Return (x, y) of the center of cell containing provided text 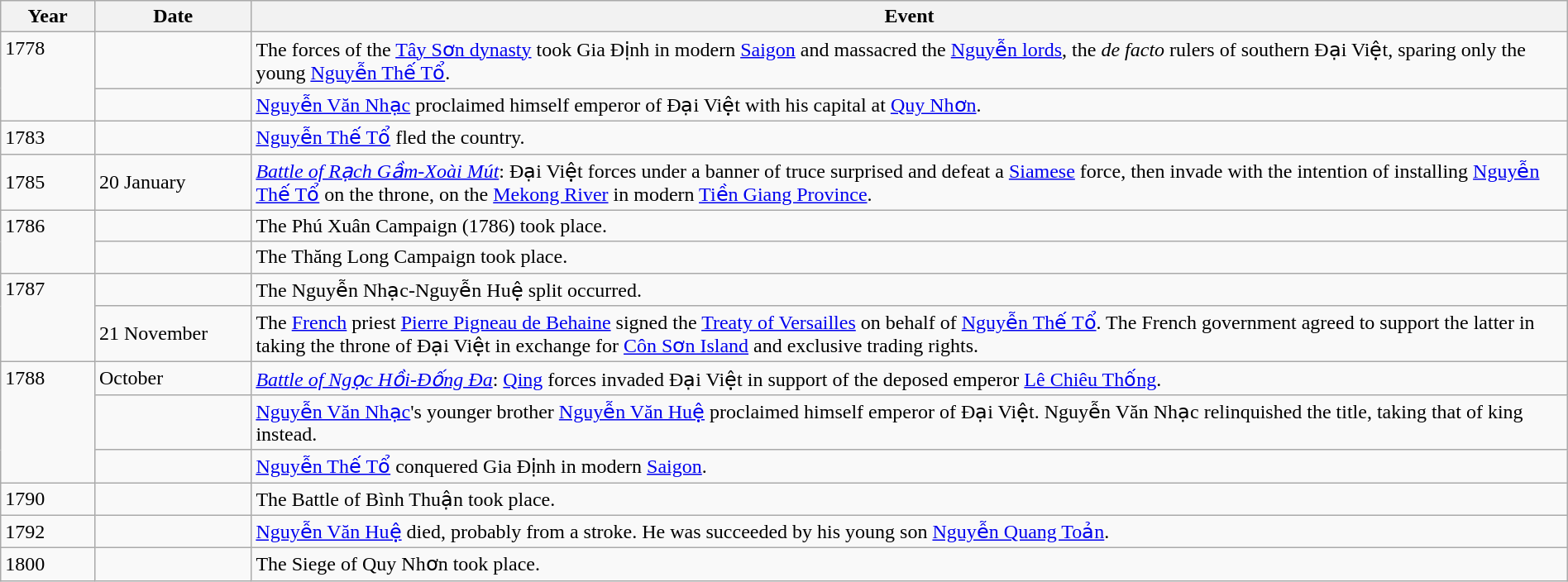
1783 (48, 137)
1787 (48, 317)
Date (172, 17)
Nguyễn Thế Tổ conquered Gia Định in modern Saigon. (910, 466)
1785 (48, 182)
21 November (172, 334)
The Phú Xuân Campaign (1786) took place. (910, 226)
Nguyễn Văn Huệ died, probably from a stroke. He was succeeded by his young son Nguyễn Quang Toản. (910, 532)
The Nguyễn Nhạc-Nguyễn Huệ split occurred. (910, 289)
The Battle of Bình Thuận took place. (910, 499)
Nguyễn Văn Nhạc proclaimed himself emperor of Đại Việt with his capital at Quy Nhơn. (910, 105)
Event (910, 17)
1792 (48, 532)
1788 (48, 422)
1786 (48, 241)
20 January (172, 182)
The Siege of Quy Nhơn took place. (910, 565)
1778 (48, 77)
Battle of Ngọc Hồi-Đống Đa: Qing forces invaded Đại Việt in support of the deposed emperor Lê Chiêu Thống. (910, 379)
1790 (48, 499)
The Thăng Long Campaign took place. (910, 257)
Year (48, 17)
1800 (48, 565)
October (172, 379)
Nguyễn Thế Tổ fled the country. (910, 137)
